Capture the cell that displays the provided text and extract its (x, y) central coordinate. 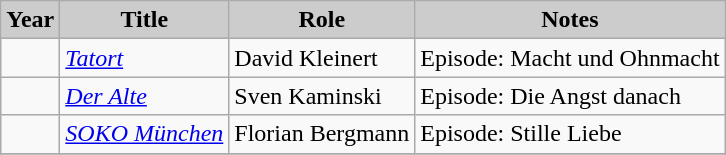
Year (30, 20)
Title (144, 20)
Episode: Die Angst danach (570, 96)
Florian Bergmann (322, 134)
Tatort (144, 58)
Episode: Macht und Ohnmacht (570, 58)
Notes (570, 20)
David Kleinert (322, 58)
Der Alte (144, 96)
SOKO München (144, 134)
Sven Kaminski (322, 96)
Role (322, 20)
Episode: Stille Liebe (570, 134)
